Return [X, Y] of the center of cell containing provided text 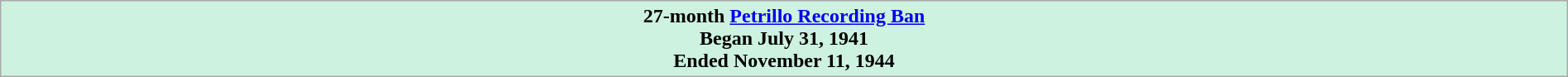
27-month Petrillo Recording BanBegan July 31, 1941Ended November 11, 1944 [784, 38]
